Scan for the cell matching the given text and deliver its (x, y) coordinate at center. 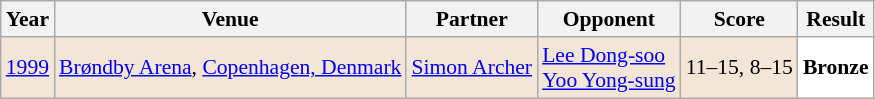
Simon Archer (472, 68)
Brøndby Arena, Copenhagen, Denmark (230, 68)
Result (836, 19)
Lee Dong-soo Yoo Yong-sung (609, 68)
Year (28, 19)
Venue (230, 19)
Partner (472, 19)
1999 (28, 68)
11–15, 8–15 (740, 68)
Bronze (836, 68)
Score (740, 19)
Opponent (609, 19)
